Output the (x, y) coordinate of the center of the cell containing the given text.  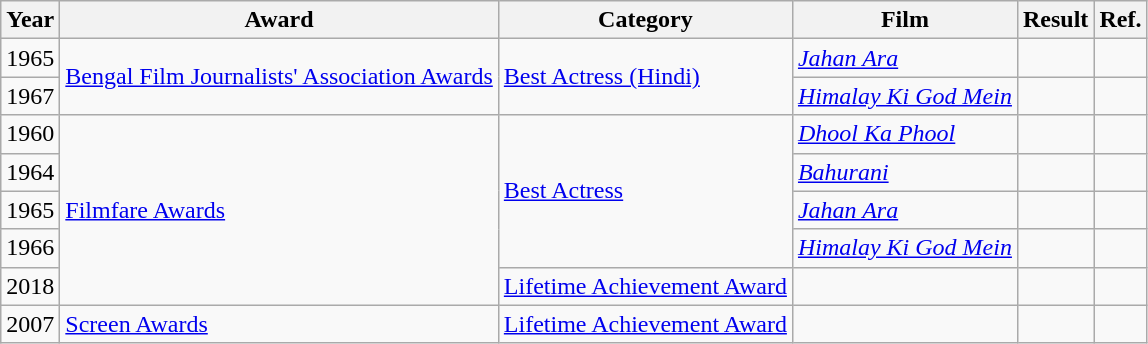
Best Actress (Hindi) (645, 77)
Ref. (1120, 20)
Film (904, 20)
Award (280, 20)
Bahurani (904, 172)
1960 (30, 134)
1964 (30, 172)
Filmfare Awards (280, 210)
2018 (30, 286)
Dhool Ka Phool (904, 134)
Best Actress (645, 191)
Category (645, 20)
Year (30, 20)
Screen Awards (280, 324)
Bengal Film Journalists' Association Awards (280, 77)
2007 (30, 324)
Result (1055, 20)
1967 (30, 96)
1966 (30, 248)
